Find where the given text appears and provide that cell's center as [x, y] coordinate. 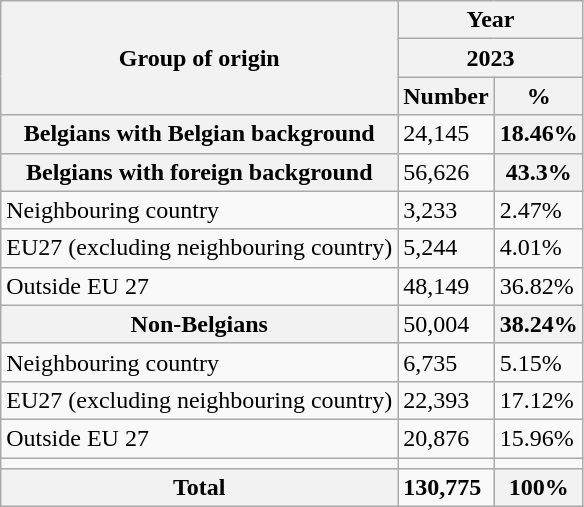
Belgians with Belgian background [200, 134]
% [538, 96]
24,145 [446, 134]
50,004 [446, 324]
Belgians with foreign background [200, 172]
56,626 [446, 172]
Total [200, 488]
100% [538, 488]
4.01% [538, 248]
22,393 [446, 400]
17.12% [538, 400]
2023 [490, 58]
5.15% [538, 362]
2.47% [538, 210]
Number [446, 96]
38.24% [538, 324]
5,244 [446, 248]
Group of origin [200, 58]
36.82% [538, 286]
18.46% [538, 134]
3,233 [446, 210]
43.3% [538, 172]
Non-Belgians [200, 324]
6,735 [446, 362]
20,876 [446, 438]
130,775 [446, 488]
48,149 [446, 286]
Year [490, 20]
15.96% [538, 438]
